Return (X, Y) of the center of cell containing provided text 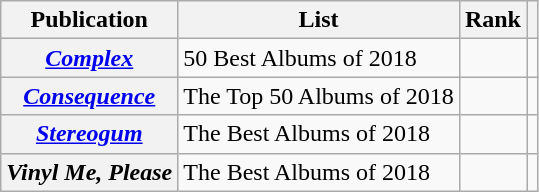
Publication (90, 20)
Consequence (90, 96)
Rank (492, 20)
Vinyl Me, Please (90, 172)
The Top 50 Albums of 2018 (319, 96)
Complex (90, 58)
List (319, 20)
Stereogum (90, 134)
50 Best Albums of 2018 (319, 58)
